Capture the cell that displays the provided text and extract its (X, Y) central coordinate. 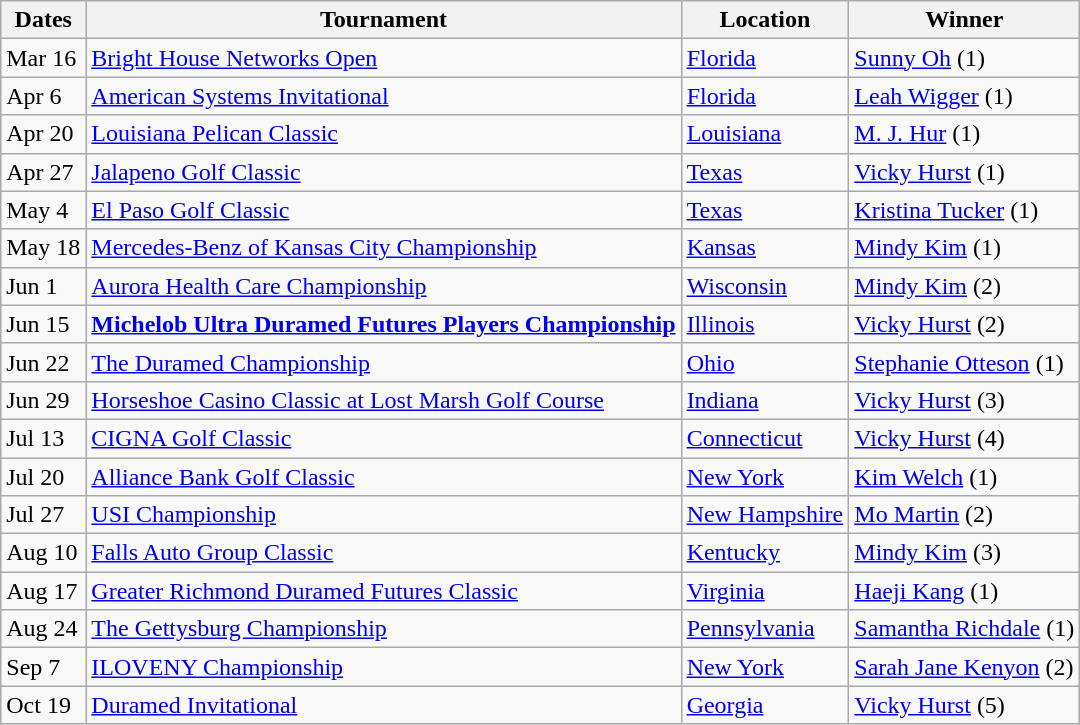
Jul 13 (44, 438)
Georgia (765, 705)
Louisiana Pelican Classic (384, 134)
May 18 (44, 248)
The Duramed Championship (384, 362)
Vicky Hurst (2) (964, 324)
Alliance Bank Golf Classic (384, 477)
M. J. Hur (1) (964, 134)
Leah Wigger (1) (964, 96)
Michelob Ultra Duramed Futures Players Championship (384, 324)
Apr 6 (44, 96)
Haeji Kang (1) (964, 591)
Mar 16 (44, 58)
Aug 10 (44, 553)
Winner (964, 20)
American Systems Invitational (384, 96)
Jalapeno Golf Classic (384, 172)
Location (765, 20)
Apr 20 (44, 134)
Jun 22 (44, 362)
Kristina Tucker (1) (964, 210)
May 4 (44, 210)
Oct 19 (44, 705)
USI Championship (384, 515)
Stephanie Otteson (1) (964, 362)
Connecticut (765, 438)
Jul 20 (44, 477)
Mindy Kim (1) (964, 248)
Sarah Jane Kenyon (2) (964, 667)
Jul 27 (44, 515)
ILOVENY Championship (384, 667)
Mercedes-Benz of Kansas City Championship (384, 248)
CIGNA Golf Classic (384, 438)
Aug 17 (44, 591)
Mo Martin (2) (964, 515)
Kentucky (765, 553)
El Paso Golf Classic (384, 210)
Illinois (765, 324)
Vicky Hurst (1) (964, 172)
Sep 7 (44, 667)
Aurora Health Care Championship (384, 286)
Mindy Kim (2) (964, 286)
Ohio (765, 362)
Dates (44, 20)
Indiana (765, 400)
Duramed Invitational (384, 705)
Pennsylvania (765, 629)
Vicky Hurst (4) (964, 438)
Falls Auto Group Classic (384, 553)
Aug 24 (44, 629)
Virginia (765, 591)
Jun 29 (44, 400)
Apr 27 (44, 172)
Mindy Kim (3) (964, 553)
New Hampshire (765, 515)
Tournament (384, 20)
Wisconsin (765, 286)
Greater Richmond Duramed Futures Classic (384, 591)
Vicky Hurst (5) (964, 705)
Jun 1 (44, 286)
Bright House Networks Open (384, 58)
Vicky Hurst (3) (964, 400)
Louisiana (765, 134)
Kansas (765, 248)
Kim Welch (1) (964, 477)
Samantha Richdale (1) (964, 629)
Jun 15 (44, 324)
Sunny Oh (1) (964, 58)
The Gettysburg Championship (384, 629)
Horseshoe Casino Classic at Lost Marsh Golf Course (384, 400)
